Scan for the cell matching the given text and deliver its [x, y] coordinate at center. 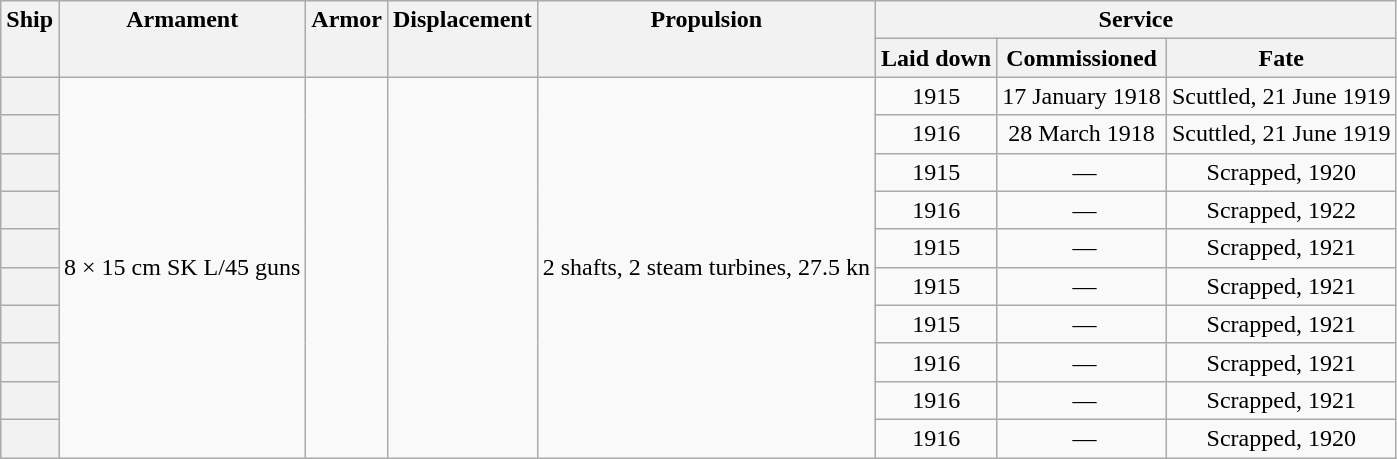
Displacement [462, 39]
Scrapped, 1922 [1281, 210]
2 shafts, 2 steam turbines, 27.5 kn [706, 268]
Laid down [936, 58]
Fate [1281, 58]
Armor [347, 39]
Propulsion [706, 39]
Ship [30, 39]
28 March 1918 [1082, 134]
Armament [182, 39]
17 January 1918 [1082, 96]
8 × 15 cm SK L/45 guns [182, 268]
Commissioned [1082, 58]
Service [1136, 20]
